Find where the given text appears and provide that cell's center as [X, Y] coordinate. 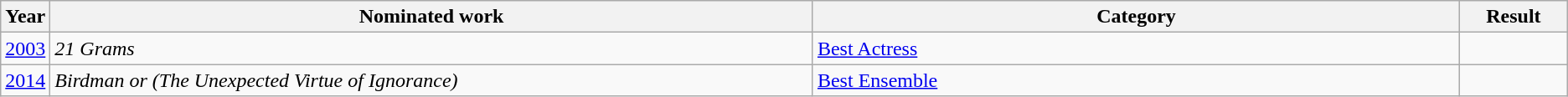
Category [1136, 17]
Best Actress [1136, 48]
Birdman or (The Unexpected Virtue of Ignorance) [432, 80]
21 Grams [432, 48]
Nominated work [432, 17]
Result [1514, 17]
2014 [25, 80]
Year [25, 17]
Best Ensemble [1136, 80]
2003 [25, 48]
